Identify which cell holds the provided text, then report its (x, y) central coordinate. 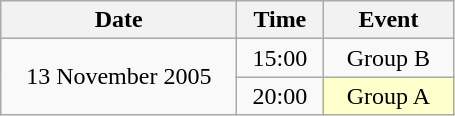
Time (280, 20)
Date (119, 20)
15:00 (280, 58)
13 November 2005 (119, 77)
Group A (388, 96)
20:00 (280, 96)
Group B (388, 58)
Event (388, 20)
